Capture the cell that displays the provided text and extract its (X, Y) central coordinate. 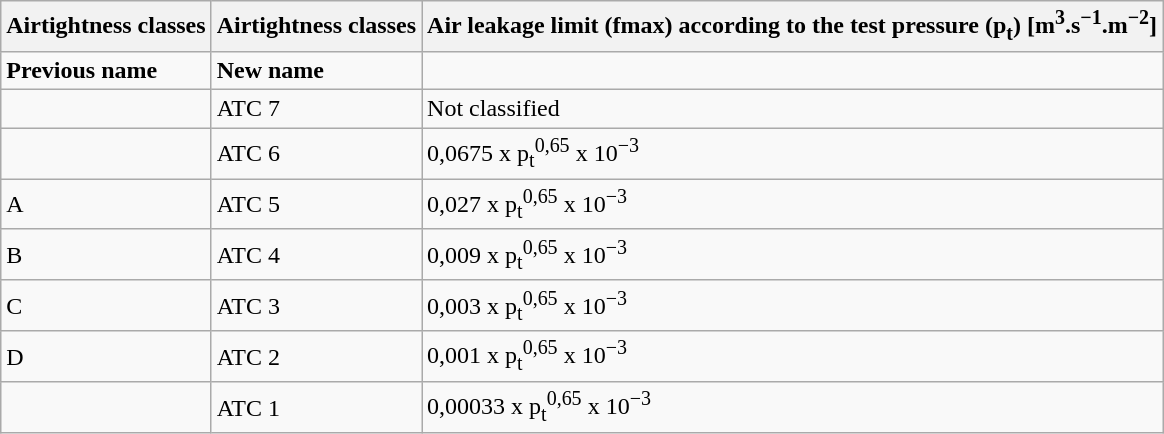
ATC 5 (316, 204)
A (106, 204)
0,00033 x pt0,65 x 10−3 (792, 408)
ATC 3 (316, 306)
0,027 x pt0,65 x 10−3 (792, 204)
B (106, 254)
0,001 x pt0,65 x 10−3 (792, 356)
0,003 x pt0,65 x 10−3 (792, 306)
New name (316, 71)
0,0675 x pt0,65 x 10−3 (792, 154)
Not classified (792, 109)
ATC 1 (316, 408)
ATC 4 (316, 254)
ATC 2 (316, 356)
ATC 6 (316, 154)
D (106, 356)
Previous name (106, 71)
ATC 7 (316, 109)
Air leakage limit (fmax) according to the test pressure (pt) [m3.s−1.m−2] (792, 26)
C (106, 306)
0,009 x pt0,65 x 10−3 (792, 254)
